Identify which cell holds the provided text, then report its [X, Y] central coordinate. 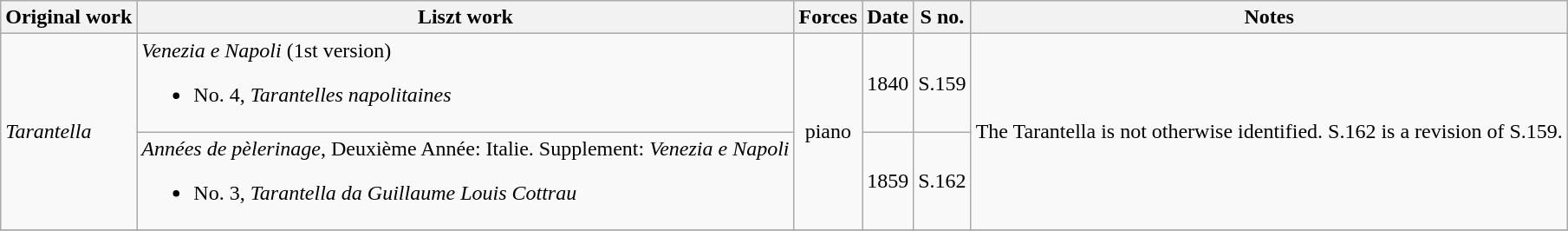
Venezia e Napoli (1st version)No. 4, Tarantelles napolitaines [465, 83]
S.162 [942, 181]
S.159 [942, 83]
Original work [69, 17]
Tarantella [69, 132]
1840 [888, 83]
S no. [942, 17]
Années de pèlerinage, Deuxième Année: Italie. Supplement: Venezia e NapoliNo. 3, Tarantella da Guillaume Louis Cottrau [465, 181]
1859 [888, 181]
Liszt work [465, 17]
piano [829, 132]
Date [888, 17]
The Tarantella is not otherwise identified. S.162 is a revision of S.159. [1269, 132]
Forces [829, 17]
Notes [1269, 17]
